Identify which cell holds the provided text, then report its [x, y] central coordinate. 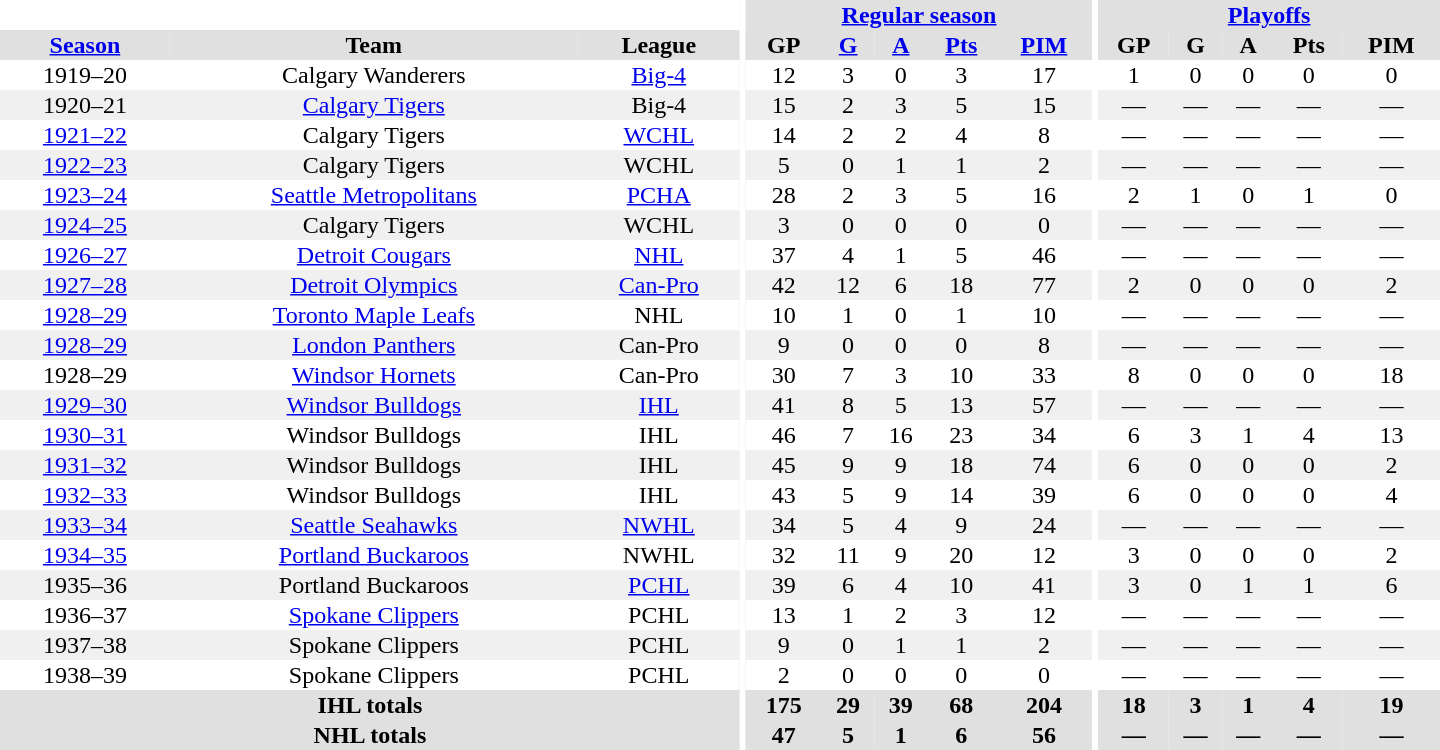
1929–30 [85, 405]
42 [784, 285]
1923–24 [85, 195]
1922–23 [85, 165]
17 [1044, 75]
56 [1044, 735]
74 [1044, 465]
1936–37 [85, 615]
30 [784, 375]
1919–20 [85, 75]
1935–36 [85, 585]
33 [1044, 375]
19 [1392, 705]
Seattle Seahawks [374, 525]
45 [784, 465]
Seattle Metropolitans [374, 195]
1926–27 [85, 255]
Playoffs [1269, 15]
1937–38 [85, 645]
204 [1044, 705]
1931–32 [85, 465]
20 [961, 555]
1921–22 [85, 135]
IHL totals [370, 705]
1938–39 [85, 675]
23 [961, 435]
League [659, 45]
175 [784, 705]
Detroit Cougars [374, 255]
1924–25 [85, 225]
1934–35 [85, 555]
NHL totals [370, 735]
57 [1044, 405]
24 [1044, 525]
London Panthers [374, 345]
Team [374, 45]
Toronto Maple Leafs [374, 315]
43 [784, 495]
Season [85, 45]
Detroit Olympics [374, 285]
47 [784, 735]
Windsor Hornets [374, 375]
Calgary Wanderers [374, 75]
37 [784, 255]
1927–28 [85, 285]
Regular season [920, 15]
32 [784, 555]
68 [961, 705]
1920–21 [85, 105]
1932–33 [85, 495]
1933–34 [85, 525]
29 [848, 705]
11 [848, 555]
77 [1044, 285]
28 [784, 195]
PCHA [659, 195]
1930–31 [85, 435]
